Search for the cell housing the specified text and yield its [x, y] center coordinate. 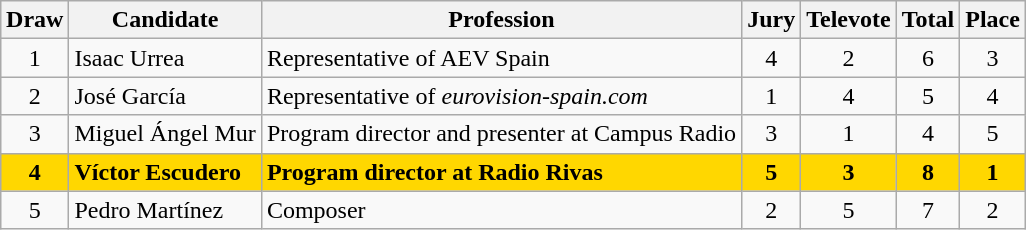
Program director and presenter at Campus Radio [501, 134]
Pedro Martínez [165, 210]
8 [928, 172]
Representative of AEV Spain [501, 58]
7 [928, 210]
Program director at Radio Rivas [501, 172]
Miguel Ángel Mur [165, 134]
Draw [35, 20]
Place [993, 20]
Profession [501, 20]
Representative of eurovision-spain.com [501, 96]
Víctor Escudero [165, 172]
Total [928, 20]
Jury [772, 20]
6 [928, 58]
Candidate [165, 20]
Televote [848, 20]
Composer [501, 210]
José García [165, 96]
Isaac Urrea [165, 58]
